Identify which cell holds the provided text, then report its (x, y) central coordinate. 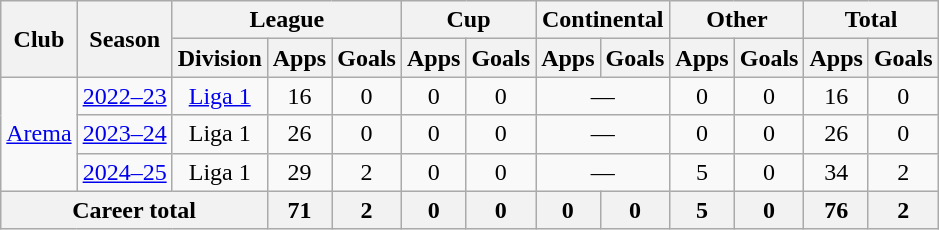
Season (124, 39)
Cup (468, 20)
Other (737, 20)
34 (836, 172)
2023–24 (124, 134)
Club (39, 39)
Total (871, 20)
Continental (603, 20)
League (286, 20)
29 (299, 172)
2022–23 (124, 96)
Arema (39, 134)
Division (220, 58)
Career total (134, 210)
2024–25 (124, 172)
71 (299, 210)
76 (836, 210)
